Detect which cell encompasses the target text, then output its [x, y] center coordinate. 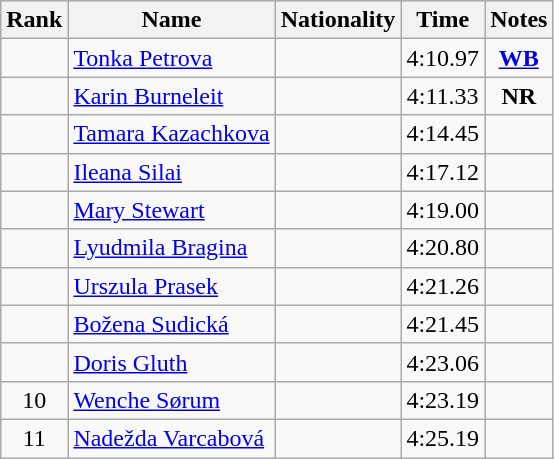
4:21.26 [443, 286]
Mary Stewart [172, 210]
Lyudmila Bragina [172, 248]
Tamara Kazachkova [172, 134]
Tonka Petrova [172, 58]
4:17.12 [443, 172]
Wenche Sørum [172, 400]
Time [443, 20]
4:23.19 [443, 400]
Doris Gluth [172, 362]
4:19.00 [443, 210]
WB [519, 58]
4:21.45 [443, 324]
Nationality [338, 20]
Rank [34, 20]
10 [34, 400]
11 [34, 438]
Nadežda Varcabová [172, 438]
4:10.97 [443, 58]
Karin Burneleit [172, 96]
Božena Sudická [172, 324]
4:11.33 [443, 96]
Notes [519, 20]
4:23.06 [443, 362]
4:14.45 [443, 134]
Name [172, 20]
4:25.19 [443, 438]
Urszula Prasek [172, 286]
4:20.80 [443, 248]
Ileana Silai [172, 172]
NR [519, 96]
